Provide the (X, Y) coordinate of the cell's center where the given text is located.  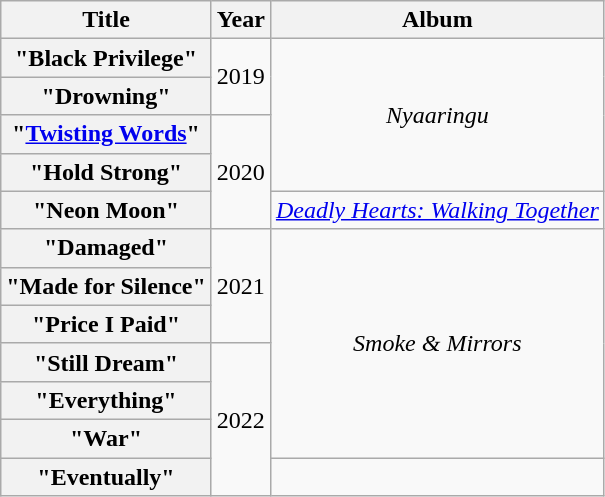
"Drowning" (106, 96)
"Hold Strong" (106, 172)
"Black Privilege" (106, 58)
2020 (240, 172)
"Neon Moon" (106, 210)
"Twisting Words" (106, 134)
"Made for Silence" (106, 286)
"Everything" (106, 400)
"Eventually" (106, 477)
Album (437, 20)
Smoke & Mirrors (437, 343)
"War" (106, 438)
2019 (240, 77)
2022 (240, 419)
"Price I Paid" (106, 324)
Title (106, 20)
"Still Dream" (106, 362)
2021 (240, 286)
Year (240, 20)
Nyaaringu (437, 115)
Deadly Hearts: Walking Together (437, 210)
"Damaged" (106, 248)
